From the cell containing the given text, extract its center point as [x, y] coordinate. 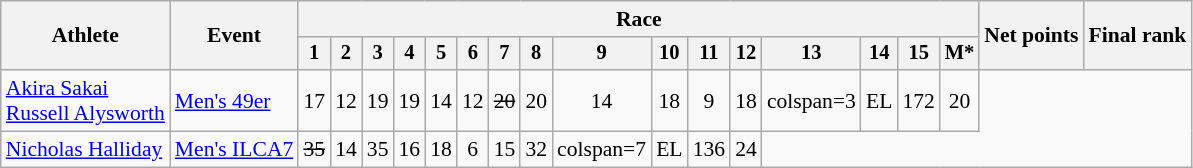
Nicholas Halliday [86, 150]
24 [746, 150]
32 [536, 150]
2 [346, 54]
11 [710, 54]
7 [505, 54]
16 [409, 150]
Men's ILCA7 [234, 150]
13 [812, 54]
4 [409, 54]
Net points [1031, 36]
136 [710, 150]
Event [234, 36]
Akira SakaiRussell Alysworth [86, 100]
colspan=3 [812, 100]
1 [314, 54]
Final rank [1138, 36]
5 [441, 54]
colspan=7 [602, 150]
3 [378, 54]
10 [670, 54]
172 [918, 100]
8 [536, 54]
Athlete [86, 36]
Men's 49er [234, 100]
17 [314, 100]
Race [638, 19]
M* [960, 54]
